Scan for the cell matching the given text and deliver its [X, Y] coordinate at center. 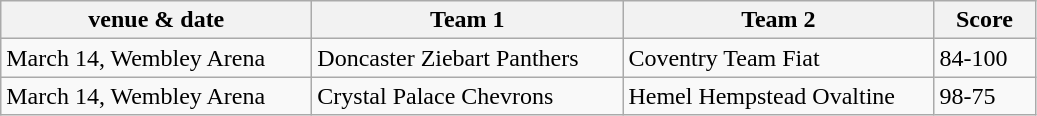
84-100 [984, 58]
Coventry Team Fiat [778, 58]
98-75 [984, 96]
Team 1 [468, 20]
Hemel Hempstead Ovaltine [778, 96]
Crystal Palace Chevrons [468, 96]
venue & date [156, 20]
Score [984, 20]
Team 2 [778, 20]
Doncaster Ziebart Panthers [468, 58]
